Locate the cell with the specified text and output its (x, y) center coordinate. 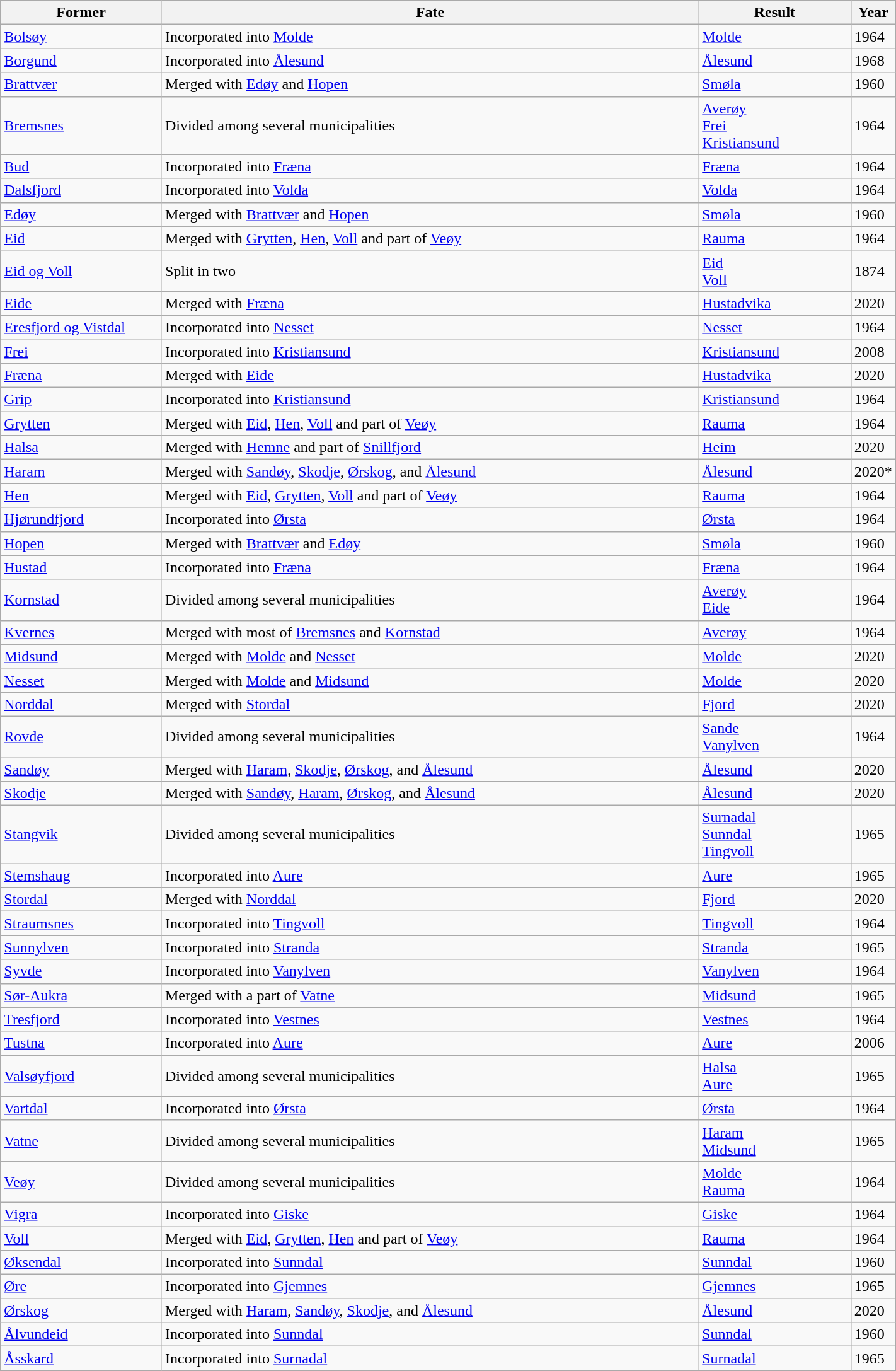
Vatne (81, 1141)
Merged with a part of Vatne (430, 995)
Tingvoll (775, 923)
Heim (775, 448)
Sunnylven (81, 947)
Sandøy (81, 770)
SurnadalSunndalTingvoll (775, 835)
Incorporated into Gjemnes (430, 1287)
Eid og Voll (81, 271)
Merged with Sandøy, Haram, Ørskog, and Ålesund (430, 794)
Merged with Eid, Hen, Voll and part of Veøy (430, 424)
Vanylven (775, 971)
Kornstad (81, 600)
Merged with Brattvær and Edøy (430, 543)
Merged with Fræna (430, 303)
MoldeRauma (775, 1181)
1874 (873, 271)
Sør-Aukra (81, 995)
Fate (430, 13)
Incorporated into Stranda (430, 947)
Eid (81, 238)
Merged with Molde and Midsund (430, 680)
Brattvær (81, 84)
Bud (81, 166)
Borgund (81, 61)
Hopen (81, 543)
Merged with Edøy and Hopen (430, 84)
EidVoll (775, 271)
Incorporated into Tingvoll (430, 923)
Veøy (81, 1181)
Bolsøy (81, 37)
Stranda (775, 947)
Stemshaug (81, 876)
Hustad (81, 567)
Hen (81, 495)
Dalsfjord (81, 190)
Straumsnes (81, 923)
HalsaAure (775, 1075)
2006 (873, 1043)
Tustna (81, 1043)
Incorporated into Nesset (430, 327)
Grip (81, 400)
HaramMidsund (775, 1141)
Merged with Eide (430, 376)
Merged with Stordal (430, 704)
Merged with Eid, Grytten, Hen and part of Veøy (430, 1239)
Incorporated into Molde (430, 37)
Incorporated into Volda (430, 190)
Halsa (81, 448)
Edøy (81, 214)
Incorporated into Giske (430, 1214)
Syvde (81, 971)
Merged with Norddal (430, 900)
Hjørundfjord (81, 519)
AverøyEide (775, 600)
Norddal (81, 704)
Split in two (430, 271)
Ålvundeid (81, 1334)
Kvernes (81, 632)
Eide (81, 303)
Merged with Brattvær and Hopen (430, 214)
Merged with Grytten, Hen, Voll and part of Veøy (430, 238)
Åsskard (81, 1358)
1968 (873, 61)
Eresfjord og Vistdal (81, 327)
Giske (775, 1214)
Rovde (81, 736)
Averøy (775, 632)
Result (775, 13)
Vestnes (775, 1019)
Year (873, 13)
2020* (873, 471)
Øre (81, 1287)
Merged with Haram, Sandøy, Skodje, and Ålesund (430, 1310)
Merged with Hemne and part of Snillfjord (430, 448)
Former (81, 13)
Incorporated into Vanylven (430, 971)
Merged with Molde and Nesset (430, 656)
Merged with Eid, Grytten, Voll and part of Veøy (430, 495)
Ørskog (81, 1310)
Skodje (81, 794)
Surnadal (775, 1358)
Merged with Haram, Skodje, Ørskog, and Ålesund (430, 770)
Stangvik (81, 835)
Frei (81, 351)
Incorporated into Surnadal (430, 1358)
Vartdal (81, 1108)
Incorporated into Ålesund (430, 61)
Grytten (81, 424)
Merged with Sandøy, Skodje, Ørskog, and Ålesund (430, 471)
Merged with most of Bremsnes and Kornstad (430, 632)
SandeVanylven (775, 736)
Øksendal (81, 1263)
Tresfjord (81, 1019)
Valsøyfjord (81, 1075)
Incorporated into Vestnes (430, 1019)
2008 (873, 351)
Gjemnes (775, 1287)
Voll (81, 1239)
Bremsnes (81, 125)
Haram (81, 471)
Volda (775, 190)
AverøyFreiKristiansund (775, 125)
Stordal (81, 900)
Vigra (81, 1214)
